Pinpoint the cell where the given text exists, returning its (x, y) midpoint coordinate. 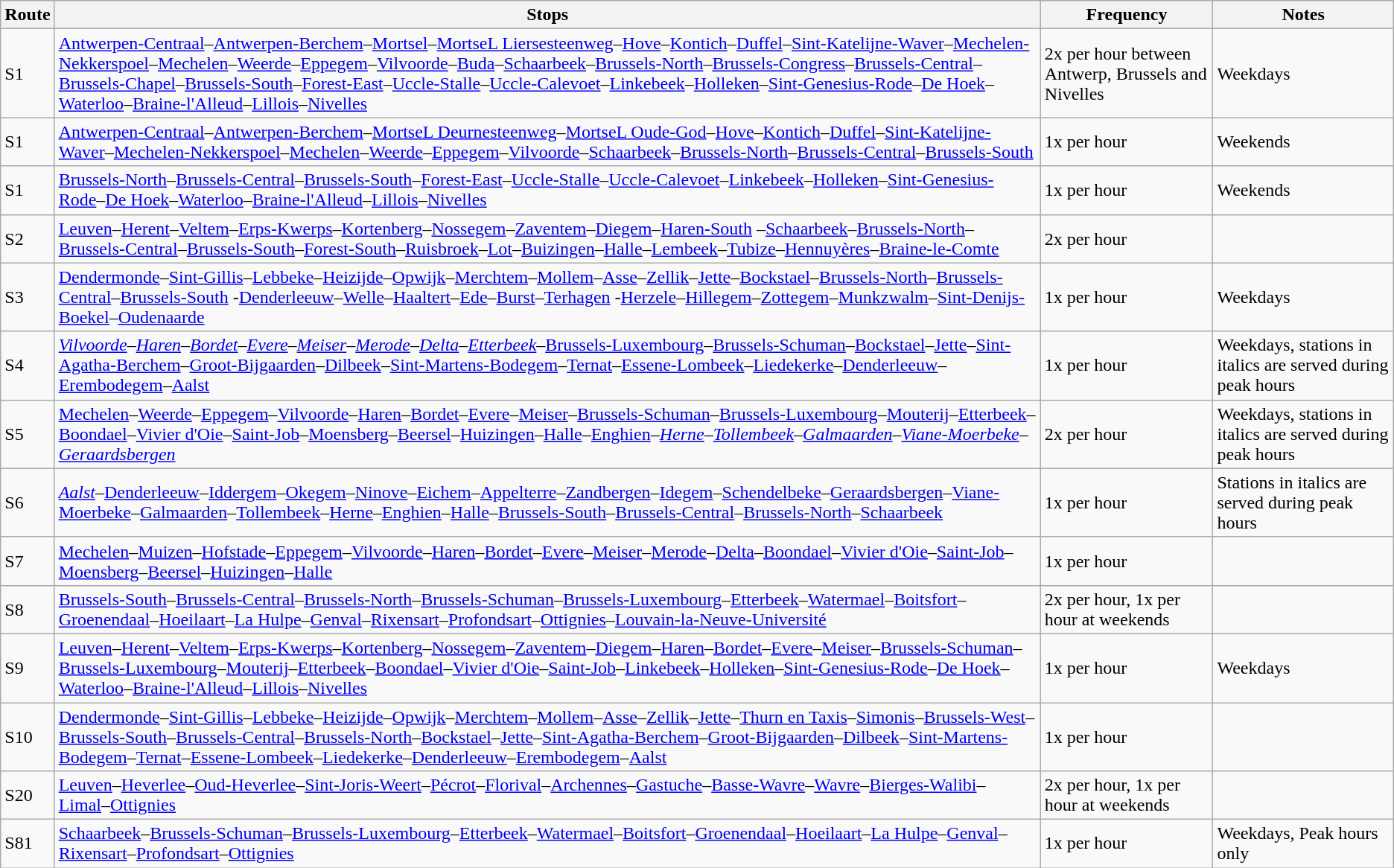
Notes (1303, 15)
Weekdays, Peak hours only (1303, 844)
S20 (28, 795)
S5 (28, 434)
Route (28, 15)
S4 (28, 366)
S7 (28, 561)
S9 (28, 668)
Schaarbeek–Brussels-Schuman–Brussels-Luxembourg–Etterbeek–Watermael–Boitsfort–Groenendaal–Hoeilaart–La Hulpe–Genval–Rixensart–Profondsart–Ottignies (547, 844)
Stations in italics are served during peak hours (1303, 502)
Mechelen–Muizen–Hofstade–Eppegem–Vilvoorde–Haren–Bordet–Evere–Meiser–Merode–Delta–Boondael–Vivier d'Oie–Saint-Job–Moensberg–Beersel–Huizingen–Halle (547, 561)
Leuven–Heverlee–Oud-Heverlee–Sint-Joris-Weert–Pécrot–Florival–Archennes–Gastuche–Basse-Wavre–Wavre–Bierges-Walibi–Limal–Ottignies (547, 795)
S8 (28, 609)
S10 (28, 737)
Frequency (1127, 15)
S3 (28, 297)
2x per hour between Antwerp, Brussels and Nivelles (1127, 73)
S6 (28, 502)
S2 (28, 238)
Stops (547, 15)
S81 (28, 844)
